Capture the cell that displays the provided text and extract its (x, y) central coordinate. 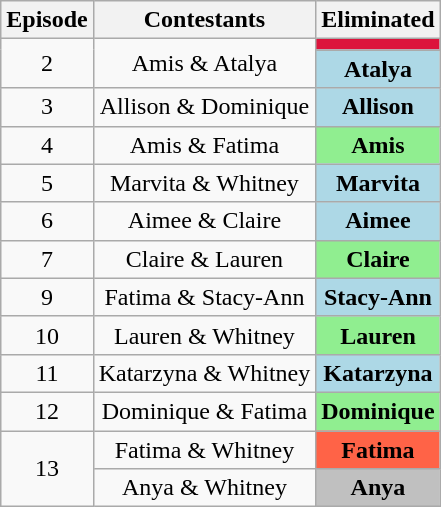
Amis (378, 145)
Episode (47, 20)
Amis & Atalya (204, 64)
Lauren & Whitney (204, 335)
3 (47, 107)
Contestants (204, 20)
4 (47, 145)
Aimee (378, 221)
Lauren (378, 335)
Stacy-Ann (378, 297)
Dominique & Fatima (204, 411)
Allison & Dominique (204, 107)
Dominique (378, 411)
Marvita & Whitney (204, 183)
Katarzyna & Whitney (204, 373)
11 (47, 373)
Claire & Lauren (204, 259)
9 (47, 297)
Eliminated (378, 20)
12 (47, 411)
Anya & Whitney (204, 488)
Katarzyna (378, 373)
Amis & Fatima (204, 145)
6 (47, 221)
Fatima & Whitney (204, 449)
Anya (378, 488)
Claire (378, 259)
Fatima (378, 449)
Marvita (378, 183)
5 (47, 183)
13 (47, 468)
Atalya (378, 69)
7 (47, 259)
Allison (378, 107)
Fatima & Stacy-Ann (204, 297)
Aimee & Claire (204, 221)
2 (47, 64)
10 (47, 335)
